Return the (x, y) coordinate for the center point of the cell that contains the specified text.  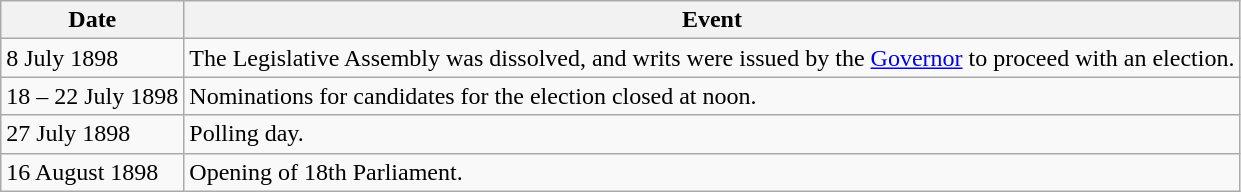
The Legislative Assembly was dissolved, and writs were issued by the Governor to proceed with an election. (712, 58)
Polling day. (712, 134)
Date (92, 20)
Opening of 18th Parliament. (712, 172)
27 July 1898 (92, 134)
8 July 1898 (92, 58)
Event (712, 20)
Nominations for candidates for the election closed at noon. (712, 96)
16 August 1898 (92, 172)
18 – 22 July 1898 (92, 96)
